Capture the cell that displays the provided text and extract its [X, Y] central coordinate. 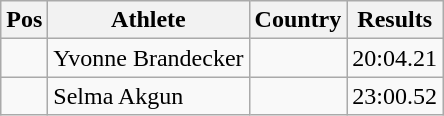
Pos [24, 20]
Results [395, 20]
Athlete [148, 20]
Country [298, 20]
23:00.52 [395, 96]
Yvonne Brandecker [148, 58]
20:04.21 [395, 58]
Selma Akgun [148, 96]
